Extract the (x, y) coordinate from the center of the cell holding the provided text.  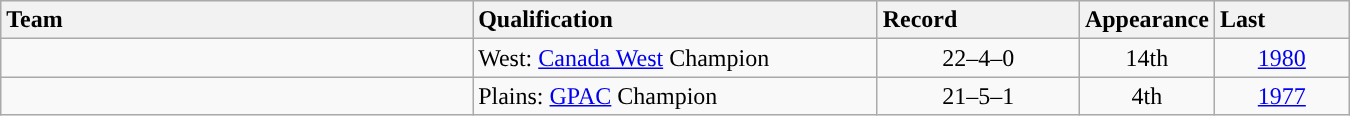
West: Canada West Champion (675, 58)
22–4–0 (978, 58)
Team (237, 20)
Plains: GPAC Champion (675, 96)
Record (978, 20)
1977 (1282, 96)
Appearance (1146, 20)
1980 (1282, 58)
Last (1282, 20)
Qualification (675, 20)
4th (1146, 96)
14th (1146, 58)
21–5–1 (978, 96)
